Return the (x, y) coordinate for the center point of the cell that contains the specified text.  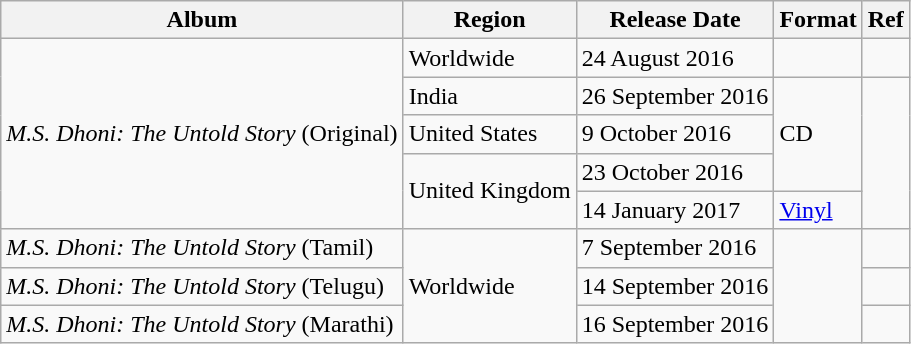
23 October 2016 (675, 172)
Ref (886, 20)
United Kingdom (490, 191)
24 August 2016 (675, 58)
14 September 2016 (675, 286)
9 October 2016 (675, 134)
CD (818, 134)
Vinyl (818, 210)
Album (202, 20)
M.S. Dhoni: The Untold Story (Original) (202, 134)
Format (818, 20)
14 January 2017 (675, 210)
India (490, 96)
M.S. Dhoni: The Untold Story (Telugu) (202, 286)
16 September 2016 (675, 324)
7 September 2016 (675, 248)
Region (490, 20)
Release Date (675, 20)
26 September 2016 (675, 96)
M.S. Dhoni: The Untold Story (Marathi) (202, 324)
M.S. Dhoni: The Untold Story (Tamil) (202, 248)
United States (490, 134)
